Return the [X, Y] coordinate for the center point of the cell that contains the specified text.  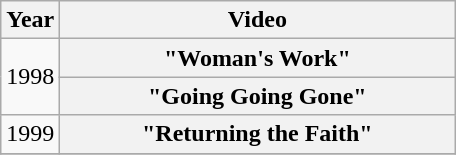
"Returning the Faith" [258, 134]
1998 [30, 77]
"Going Going Gone" [258, 96]
1999 [30, 134]
Video [258, 20]
Year [30, 20]
"Woman's Work" [258, 58]
